Find where the given text appears and provide that cell's center as (x, y) coordinate. 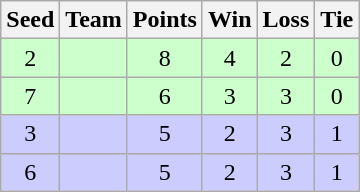
Tie (337, 20)
Loss (286, 20)
8 (164, 58)
Points (164, 20)
Seed (30, 20)
4 (230, 58)
7 (30, 96)
Team (94, 20)
Win (230, 20)
